Scan for the cell matching the given text and deliver its (x, y) coordinate at center. 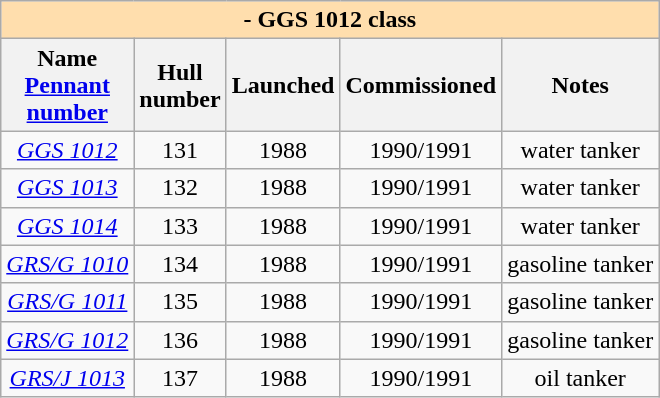
GRS/G 1011 (68, 302)
oil tanker (580, 378)
Launched (283, 85)
- GGS 1012 class (330, 20)
GRS/G 1012 (68, 340)
136 (180, 340)
137 (180, 378)
131 (180, 150)
134 (180, 264)
Notes (580, 85)
GGS 1012 (68, 150)
NamePennantnumber (68, 85)
133 (180, 226)
GRS/G 1010 (68, 264)
Hullnumber (180, 85)
132 (180, 188)
GGS 1013 (68, 188)
GGS 1014 (68, 226)
GRS/J 1013 (68, 378)
Commissioned (421, 85)
135 (180, 302)
